Scan for the cell matching the given text and deliver its [X, Y] coordinate at center. 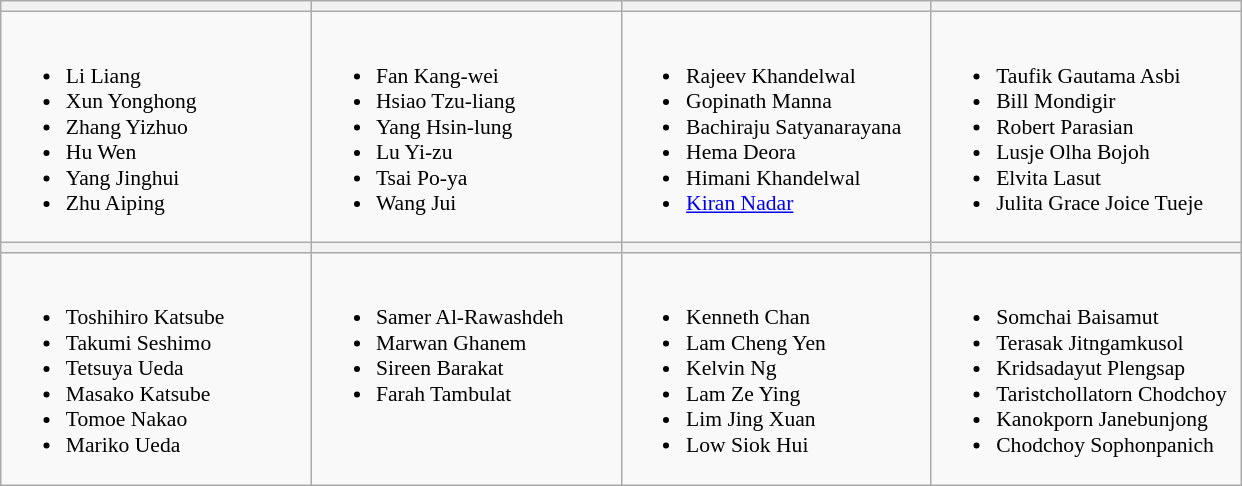
Rajeev KhandelwalGopinath MannaBachiraju SatyanarayanaHema DeoraHimani KhandelwalKiran Nadar [776, 127]
Toshihiro KatsubeTakumi SeshimoTetsuya UedaMasako KatsubeTomoe NakaoMariko Ueda [156, 369]
Samer Al-RawashdehMarwan GhanemSireen BarakatFarah Tambulat [466, 369]
Li LiangXun YonghongZhang YizhuoHu WenYang JinghuiZhu Aiping [156, 127]
Taufik Gautama AsbiBill MondigirRobert ParasianLusje Olha BojohElvita LasutJulita Grace Joice Tueje [1086, 127]
Fan Kang-weiHsiao Tzu-liangYang Hsin-lungLu Yi-zuTsai Po-yaWang Jui [466, 127]
Somchai BaisamutTerasak JitngamkusolKridsadayut PlengsapTaristchollatorn ChodchoyKanokporn JanebunjongChodchoy Sophonpanich [1086, 369]
Kenneth ChanLam Cheng YenKelvin NgLam Ze YingLim Jing XuanLow Siok Hui [776, 369]
